Return the [x, y] coordinate for the center point of the cell that contains the specified text.  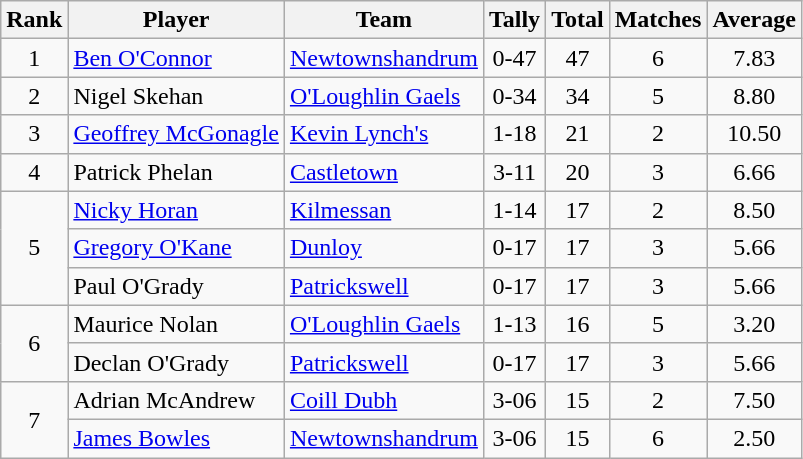
34 [578, 96]
8.50 [754, 210]
Coill Dubh [384, 400]
Paul O'Grady [176, 286]
8.80 [754, 96]
16 [578, 324]
1-14 [514, 210]
Dunloy [384, 248]
21 [578, 134]
6.66 [754, 172]
Geoffrey McGonagle [176, 134]
Team [384, 20]
Total [578, 20]
20 [578, 172]
1-13 [514, 324]
Kevin Lynch's [384, 134]
7.50 [754, 400]
47 [578, 58]
Kilmessan [384, 210]
3-11 [514, 172]
James Bowles [176, 438]
Castletown [384, 172]
Gregory O'Kane [176, 248]
10.50 [754, 134]
Ben O'Connor [176, 58]
Declan O'Grady [176, 362]
0-47 [514, 58]
Maurice Nolan [176, 324]
Tally [514, 20]
Adrian McAndrew [176, 400]
2.50 [754, 438]
Nicky Horan [176, 210]
Nigel Skehan [176, 96]
0-34 [514, 96]
Rank [34, 20]
1 [34, 58]
Average [754, 20]
7 [34, 419]
7.83 [754, 58]
3.20 [754, 324]
1-18 [514, 134]
4 [34, 172]
Player [176, 20]
Patrick Phelan [176, 172]
Matches [658, 20]
